Return (x, y) of the center of cell containing provided text 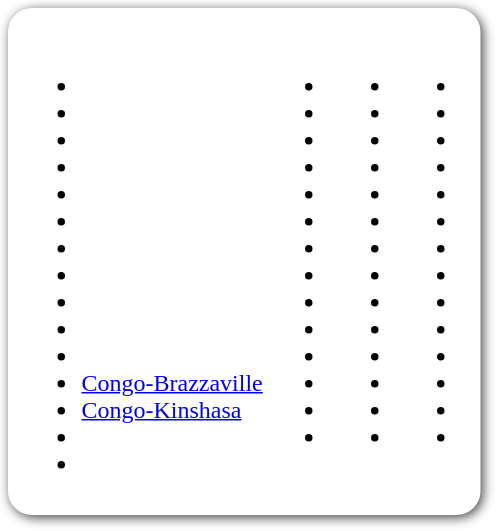
Congo-Brazzaville Congo-Kinshasa (142, 262)
